Find where the given text appears and provide that cell's center as (x, y) coordinate. 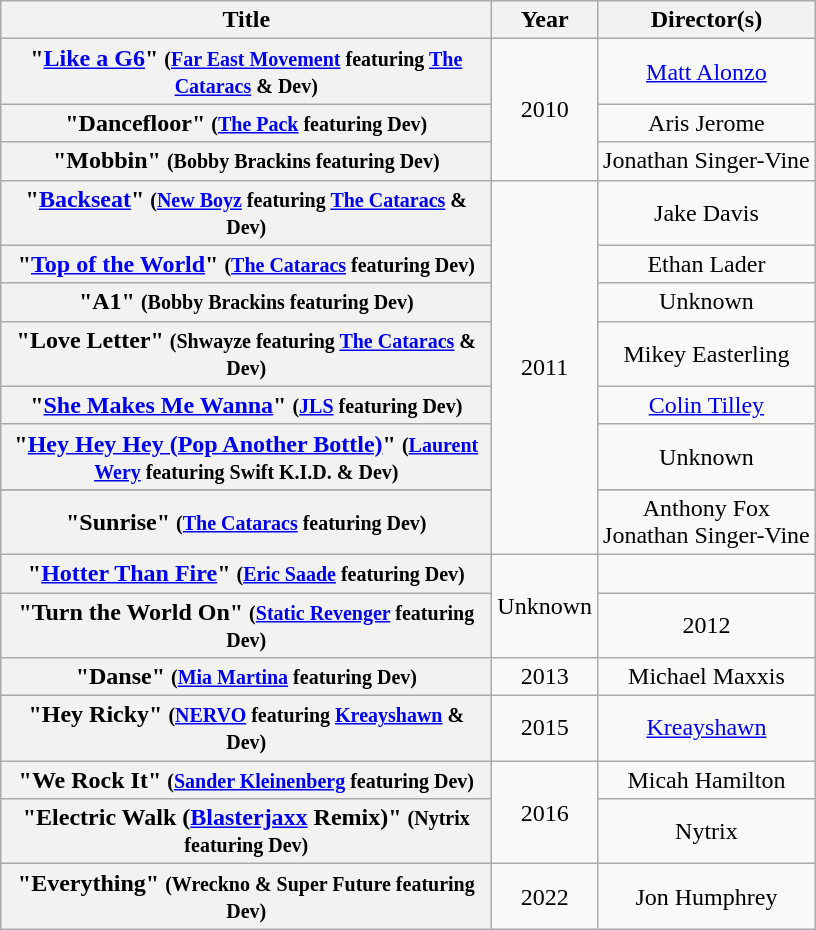
Nytrix (707, 832)
"Hey Hey Hey (Pop Another Bottle)" (Laurent Wery featuring Swift K.I.D. & Dev) (246, 456)
"She Makes Me Wanna" (JLS featuring Dev) (246, 405)
"Electric Walk (Blasterjaxx Remix)" (Nytrix featuring Dev) (246, 832)
"Backseat" (New Boyz featuring The Cataracs & Dev) (246, 212)
Jon Humphrey (707, 896)
"Like a G6" (Far East Movement featuring The Cataracs & Dev) (246, 72)
"A1" (Bobby Brackins featuring Dev) (246, 302)
Aris Jerome (707, 123)
Colin Tilley (707, 405)
Mikey Easterling (707, 354)
Director(s) (707, 20)
2012 (707, 624)
Micah Hamilton (707, 780)
"Sunrise" (The Cataracs featuring Dev) (246, 522)
2010 (545, 110)
"Top of the World" (The Cataracs featuring Dev) (246, 264)
Title (246, 20)
Jonathan Singer-Vine (707, 161)
"Danse" (Mia Martina featuring Dev) (246, 677)
"Hotter Than Fire" (Eric Saade featuring Dev) (246, 573)
2013 (545, 677)
"Everything" (Wreckno & Super Future featuring Dev) (246, 896)
"Love Letter" (Shwayze featuring The Cataracs & Dev) (246, 354)
Ethan Lader (707, 264)
"Mobbin" (Bobby Brackins featuring Dev) (246, 161)
Jake Davis (707, 212)
2022 (545, 896)
Anthony Fox Jonathan Singer-Vine (707, 522)
Kreayshawn (707, 728)
"Dancefloor" (The Pack featuring Dev) (246, 123)
Year (545, 20)
"Turn the World On" (Static Revenger featuring Dev) (246, 624)
"We Rock It" (Sander Kleinenberg featuring Dev) (246, 780)
"Hey Ricky" (NERVO featuring Kreayshawn & Dev) (246, 728)
2011 (545, 367)
Michael Maxxis (707, 677)
2015 (545, 728)
Matt Alonzo (707, 72)
2016 (545, 812)
